For the text-containing cell, return its midpoint in (X, Y) coordinate format. 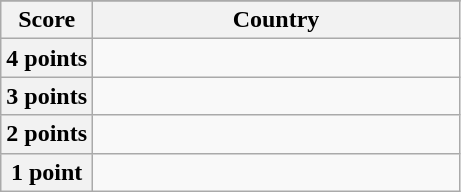
4 points (47, 58)
Score (47, 20)
2 points (47, 134)
Country (276, 20)
1 point (47, 172)
3 points (47, 96)
